For the text-containing cell, return its midpoint in [x, y] coordinate format. 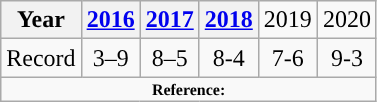
2016 [110, 20]
2019 [288, 20]
3–9 [110, 58]
Record [41, 58]
2017 [170, 20]
8–5 [170, 58]
2020 [346, 20]
9-3 [346, 58]
7-6 [288, 58]
8-4 [228, 58]
Year [41, 20]
Reference: [189, 89]
2018 [228, 20]
